Locate the cell with the specified text and output its [X, Y] center coordinate. 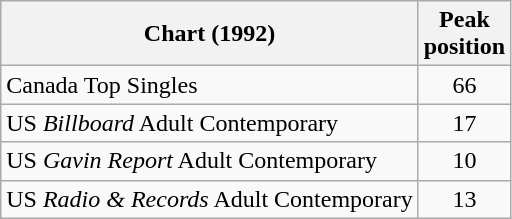
10 [464, 161]
US Radio & Records Adult Contemporary [210, 199]
US Gavin Report Adult Contemporary [210, 161]
13 [464, 199]
Canada Top Singles [210, 85]
17 [464, 123]
66 [464, 85]
US Billboard Adult Contemporary [210, 123]
Chart (1992) [210, 34]
Peakposition [464, 34]
